Locate the cell with the specified text and output its [x, y] center coordinate. 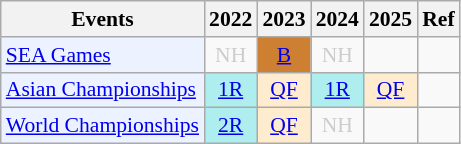
World Championships [102, 126]
Ref [438, 19]
B [284, 55]
2025 [390, 19]
Asian Championships [102, 90]
SEA Games [102, 55]
2023 [284, 19]
Events [102, 19]
2022 [230, 19]
2R [230, 126]
2024 [338, 19]
